Capture the cell that displays the provided text and extract its (x, y) central coordinate. 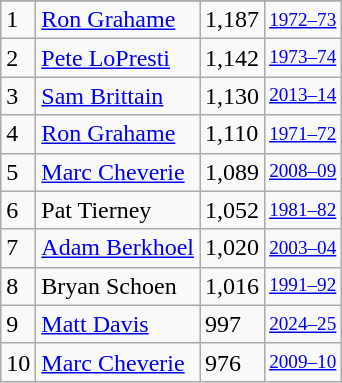
5 (18, 172)
1,016 (232, 286)
Pat Tierney (118, 210)
8 (18, 286)
1991–92 (303, 286)
Matt Davis (118, 324)
10 (18, 362)
Sam Brittain (118, 96)
Adam Berkhoel (118, 248)
1,089 (232, 172)
7 (18, 248)
2009–10 (303, 362)
2 (18, 58)
3 (18, 96)
1981–82 (303, 210)
1 (18, 20)
2024–25 (303, 324)
1972–73 (303, 20)
1,052 (232, 210)
2008–09 (303, 172)
1,187 (232, 20)
4 (18, 134)
1,020 (232, 248)
1,130 (232, 96)
Bryan Schoen (118, 286)
976 (232, 362)
2003–04 (303, 248)
9 (18, 324)
1973–74 (303, 58)
Pete LoPresti (118, 58)
6 (18, 210)
1971–72 (303, 134)
1,110 (232, 134)
997 (232, 324)
2013–14 (303, 96)
1,142 (232, 58)
